Return the (X, Y) coordinate for the center point of the cell that contains the specified text.  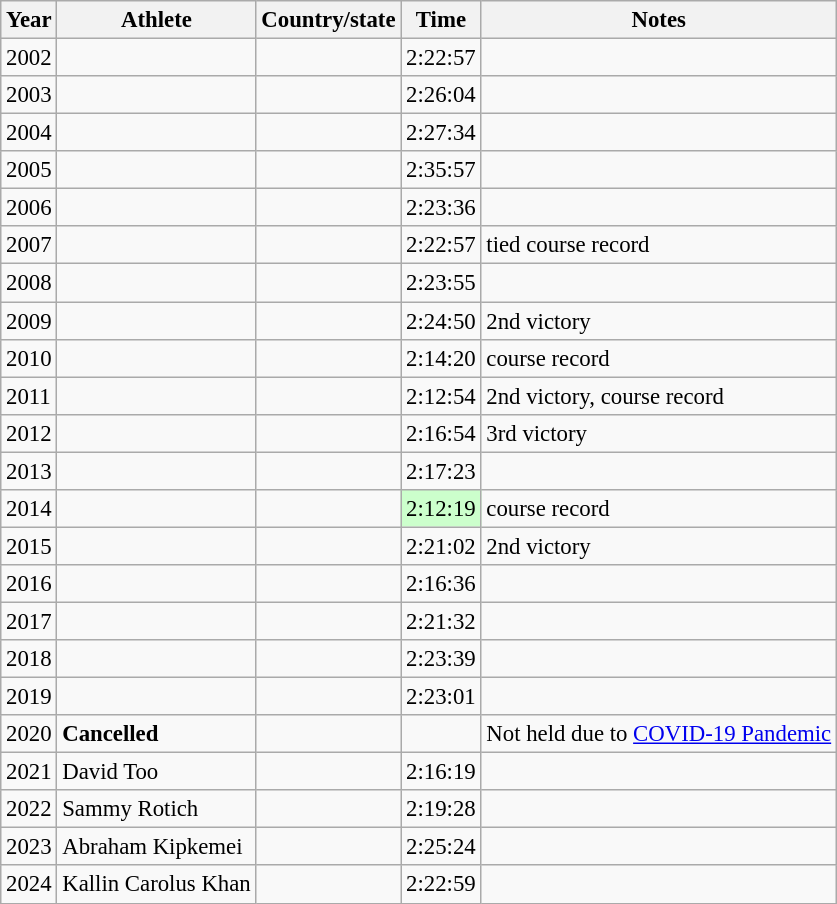
2:14:20 (441, 358)
2:23:01 (441, 697)
2021 (29, 772)
2012 (29, 433)
David Too (156, 772)
2:12:19 (441, 509)
2:21:02 (441, 546)
2004 (29, 133)
Kallin Carolus Khan (156, 885)
Not held due to COVID-19 Pandemic (658, 734)
Athlete (156, 20)
2022 (29, 809)
2:35:57 (441, 170)
2:12:54 (441, 396)
2013 (29, 471)
Sammy Rotich (156, 809)
2014 (29, 509)
2:23:36 (441, 208)
2015 (29, 546)
Abraham Kipkemei (156, 847)
2009 (29, 321)
2:19:28 (441, 809)
2010 (29, 358)
2:22:59 (441, 885)
2017 (29, 621)
2:17:23 (441, 471)
Notes (658, 20)
2007 (29, 245)
2:16:36 (441, 584)
2006 (29, 208)
2003 (29, 95)
2019 (29, 697)
2008 (29, 283)
2023 (29, 847)
2018 (29, 659)
2020 (29, 734)
Time (441, 20)
Cancelled (156, 734)
2024 (29, 885)
2005 (29, 170)
2:23:55 (441, 283)
2016 (29, 584)
2:23:39 (441, 659)
2002 (29, 58)
2:16:19 (441, 772)
2:26:04 (441, 95)
2nd victory, course record (658, 396)
Country/state (328, 20)
2:24:50 (441, 321)
2011 (29, 396)
2:27:34 (441, 133)
2:16:54 (441, 433)
tied course record (658, 245)
2:21:32 (441, 621)
2:25:24 (441, 847)
3rd victory (658, 433)
Year (29, 20)
